From the cell containing the given text, extract its center point as (x, y) coordinate. 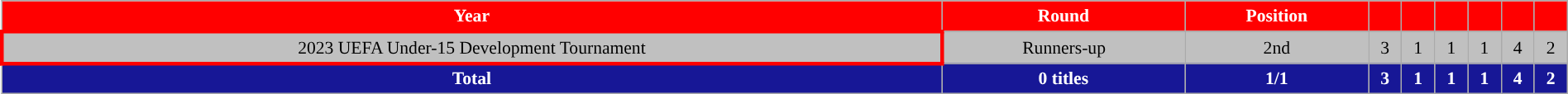
0 titles (1064, 79)
2023 UEFA Under-15 Development Tournament (471, 48)
Position (1277, 16)
Round (1064, 16)
Total (471, 79)
2nd (1277, 48)
1/1 (1277, 79)
Runners-up (1064, 48)
Year (471, 16)
